Locate the cell with the specified text and output its (X, Y) center coordinate. 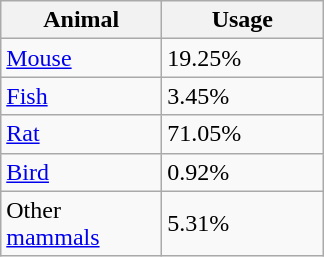
Mouse (82, 58)
Animal (82, 20)
0.92% (242, 172)
3.45% (242, 96)
Bird (82, 172)
Fish (82, 96)
Rat (82, 134)
19.25% (242, 58)
71.05% (242, 134)
5.31% (242, 224)
Usage (242, 20)
Other mammals (82, 224)
